Output the (x, y) coordinate of the center of the cell containing the given text.  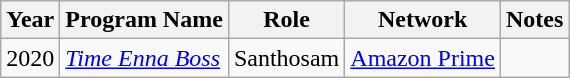
Notes (534, 20)
Year (30, 20)
Santhosam (286, 58)
Amazon Prime (423, 58)
Program Name (144, 20)
Network (423, 20)
2020 (30, 58)
Role (286, 20)
Time Enna Boss (144, 58)
